From the cell containing the given text, extract its center point as [x, y] coordinate. 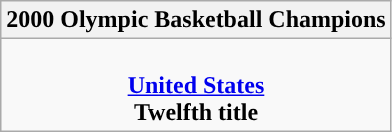
2000 Olympic Basketball Champions [196, 20]
United States Twelfth title [196, 85]
